Output the (x, y) coordinate of the center of the cell containing the given text.  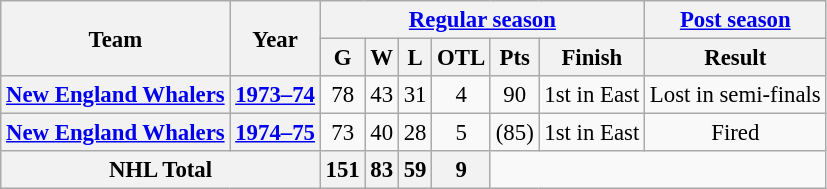
1974–75 (275, 133)
43 (382, 95)
Finish (592, 58)
28 (414, 133)
NHL Total (161, 170)
Fired (736, 133)
90 (514, 95)
G (342, 58)
9 (462, 170)
OTL (462, 58)
Regular season (482, 20)
Result (736, 58)
Lost in semi-finals (736, 95)
73 (342, 133)
(85) (514, 133)
5 (462, 133)
40 (382, 133)
Pts (514, 58)
59 (414, 170)
31 (414, 95)
83 (382, 170)
Post season (736, 20)
Year (275, 38)
Team (116, 38)
1973–74 (275, 95)
151 (342, 170)
78 (342, 95)
W (382, 58)
L (414, 58)
4 (462, 95)
